Pinpoint the cell where the given text exists, returning its [x, y] midpoint coordinate. 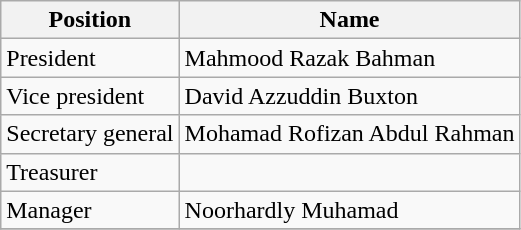
Position [90, 20]
Mohamad Rofizan Abdul Rahman [350, 134]
Mahmood Razak Bahman [350, 58]
Noorhardly Muhamad [350, 210]
President [90, 58]
Treasurer [90, 172]
Secretary general [90, 134]
Manager [90, 210]
Name [350, 20]
Vice president [90, 96]
David Azzuddin Buxton [350, 96]
